Return the (x, y) coordinate for the center point of the cell that contains the specified text.  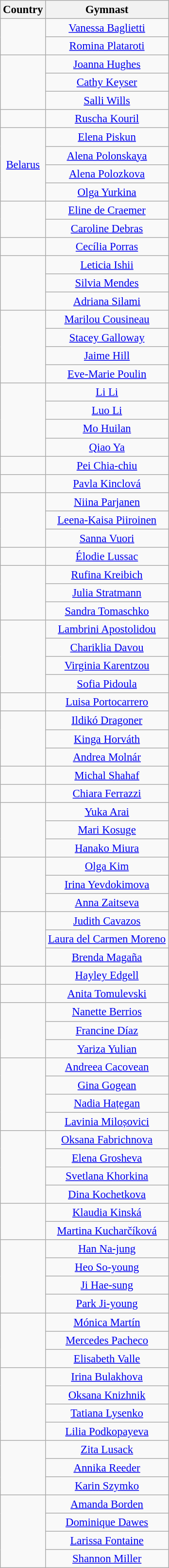
Amanda Borden (107, 1504)
Ji Hae-sung (107, 1285)
Gina Gogean (107, 1085)
Leticia Ishii (107, 265)
Cecília Porras (107, 247)
Laura del Carmen Moreno (107, 939)
Alena Polozkova (107, 174)
Pavla Kinclová (107, 483)
Elena Piskun (107, 137)
Svetlana Khorkina (107, 1176)
Andreea Cacovean (107, 1067)
Irina Bulakhova (107, 1376)
Nanette Berrios (107, 1012)
Belarus (23, 164)
Silvia Mendes (107, 283)
Olga Kim (107, 866)
Virginia Karentzou (107, 666)
Mo Huilan (107, 429)
Country (23, 10)
Yariza Yulian (107, 1049)
Marilou Cousineau (107, 320)
Elisabeth Valle (107, 1359)
Brenda Magaña (107, 958)
Olga Yurkina (107, 192)
Park Ji-young (107, 1304)
Shannon Miller (107, 1559)
Ruscha Kouril (107, 119)
Luisa Portocarrero (107, 703)
Rufina Kreibich (107, 575)
Mercedes Pacheco (107, 1340)
Romina Plataroti (107, 46)
Vanessa Baglietti (107, 28)
Luo Li (107, 411)
Leena-Kaisa Piiroinen (107, 520)
Julia Stratmann (107, 593)
Li Li (107, 392)
Klaudia Kinská (107, 1213)
Alena Polonskaya (107, 156)
Hanako Miura (107, 848)
Oksana Knizhnik (107, 1395)
Joanna Hughes (107, 64)
Irina Yevdokimova (107, 884)
Hayley Edgell (107, 976)
Caroline Debras (107, 228)
Han Na-jung (107, 1249)
Anna Zaitseva (107, 903)
Elena Grosheva (107, 1158)
Jaime Hill (107, 356)
Michal Shahaf (107, 775)
Lavinia Miloșovici (107, 1121)
Sandra Tomaschko (107, 611)
Nadia Hațegan (107, 1104)
Larissa Fontaine (107, 1541)
Niina Parjanen (107, 502)
Anita Tomulevski (107, 994)
Cathy Keyser (107, 82)
Karin Szymko (107, 1486)
Zita Lusack (107, 1450)
Chariklia Davou (107, 648)
Eline de Craemer (107, 210)
Tatiana Lysenko (107, 1413)
Lambrini Apostolidou (107, 629)
Lilia Podkopayeva (107, 1431)
Dina Kochetkova (107, 1195)
Stacey Galloway (107, 338)
Eve-Marie Poulin (107, 374)
Chiara Ferrazzi (107, 793)
Élodie Lussac (107, 557)
Salli Wills (107, 101)
Gymnast (107, 10)
Qiao Ya (107, 447)
Kinga Horváth (107, 739)
Oksana Fabrichnova (107, 1140)
Adriana Silami (107, 301)
Mari Kosuge (107, 830)
Martina Kucharčíková (107, 1231)
Sanna Vuori (107, 538)
Sofia Pidoula (107, 684)
Dominique Dawes (107, 1522)
Yuka Arai (107, 812)
Mónica Martín (107, 1322)
Andrea Molnár (107, 757)
Pei Chia-chiu (107, 465)
Heo So-young (107, 1267)
Annika Reeder (107, 1468)
Ildikó Dragoner (107, 720)
Francine Díaz (107, 1030)
Judith Cavazos (107, 921)
